Identify which cell holds the provided text, then report its (x, y) central coordinate. 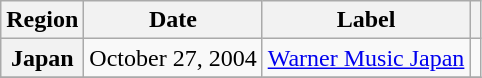
Warner Music Japan (366, 58)
Label (366, 20)
Region (42, 20)
Japan (42, 58)
October 27, 2004 (173, 58)
Date (173, 20)
